Capture the cell that displays the provided text and extract its [x, y] central coordinate. 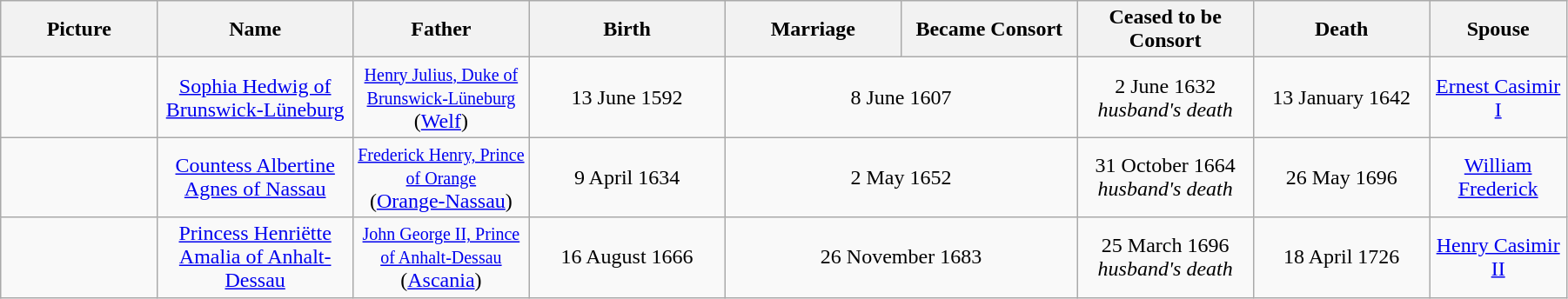
18 April 1726 [1341, 257]
9 April 1634 [627, 177]
Frederick Henry, Prince of Orange(Orange-Nassau) [441, 177]
26 May 1696 [1341, 177]
13 June 1592 [627, 97]
8 June 1607 [901, 97]
Father [441, 30]
Princess Henriëtte Amalia of Anhalt-Dessau [256, 257]
Marriage [813, 30]
Sophia Hedwig of Brunswick-Lüneburg [256, 97]
2 May 1652 [901, 177]
Henry Julius, Duke of Brunswick-Lüneburg(Welf) [441, 97]
13 January 1642 [1341, 97]
25 March 1696husband's death [1165, 257]
31 October 1664husband's death [1165, 177]
26 November 1683 [901, 257]
Death [1341, 30]
John George II, Prince of Anhalt-Dessau(Ascania) [441, 257]
Ernest Casimir I [1498, 97]
Name [256, 30]
Ceased to be Consort [1165, 30]
Birth [627, 30]
16 August 1666 [627, 257]
Became Consort [989, 30]
2 June 1632husband's death [1165, 97]
Picture [79, 30]
Henry Casimir II [1498, 257]
Spouse [1498, 30]
Countess Albertine Agnes of Nassau [256, 177]
William Frederick [1498, 177]
